Capture the cell that displays the provided text and extract its [x, y] central coordinate. 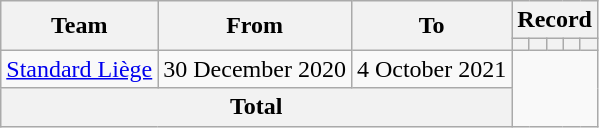
4 October 2021 [431, 69]
From [255, 26]
Standard Liège [80, 69]
To [431, 26]
Total [256, 107]
30 December 2020 [255, 69]
Record [555, 20]
Team [80, 26]
